Capture the cell that displays the provided text and extract its (x, y) central coordinate. 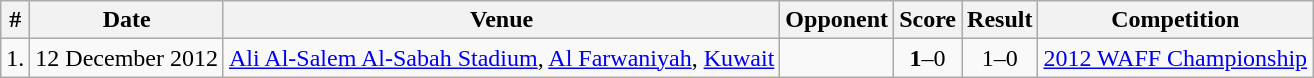
Competition (1176, 20)
Date (127, 20)
Ali Al-Salem Al-Sabah Stadium, Al Farwaniyah, Kuwait (501, 58)
# (16, 20)
Opponent (837, 20)
Venue (501, 20)
12 December 2012 (127, 58)
Result (1000, 20)
2012 WAFF Championship (1176, 58)
Score (928, 20)
1. (16, 58)
